Extract the [x, y] coordinate from the center of the cell holding the provided text.  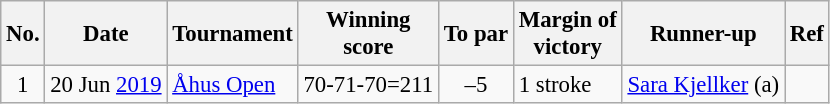
Winningscore [368, 34]
1 [23, 85]
Tournament [232, 34]
Sara Kjellker (a) [703, 85]
Runner-up [703, 34]
–5 [476, 85]
Margin ofvictory [568, 34]
Ref [806, 34]
No. [23, 34]
Date [106, 34]
To par [476, 34]
Åhus Open [232, 85]
1 stroke [568, 85]
70-71-70=211 [368, 85]
20 Jun 2019 [106, 85]
